Provide the (x, y) coordinate of the cell's center where the given text is located.  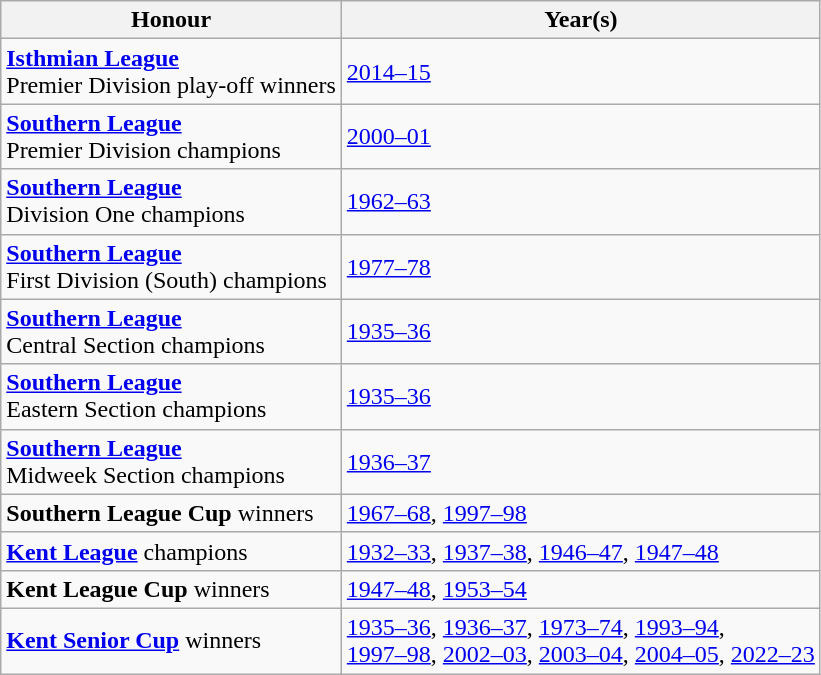
Southern LeagueCentral Section champions (172, 332)
1936–37 (580, 462)
1947–48, 1953–54 (580, 589)
Honour (172, 20)
2014–15 (580, 72)
Southern LeagueFirst Division (South) champions (172, 266)
Kent League champions (172, 551)
2000–01 (580, 136)
Southern LeaguePremier Division champions (172, 136)
Southern LeagueEastern Section champions (172, 396)
1932–33, 1937–38, 1946–47, 1947–48 (580, 551)
1962–63 (580, 202)
Kent League Cup winners (172, 589)
Kent Senior Cup winners (172, 640)
1977–78 (580, 266)
1935–36, 1936–37, 1973–74, 1993–94,1997–98, 2002–03, 2003–04, 2004–05, 2022–23 (580, 640)
Isthmian LeaguePremier Division play-off winners (172, 72)
Southern LeagueDivision One champions (172, 202)
1967–68, 1997–98 (580, 513)
Southern League Cup winners (172, 513)
Southern LeagueMidweek Section champions (172, 462)
Year(s) (580, 20)
